Return [X, Y] of the center of cell containing provided text 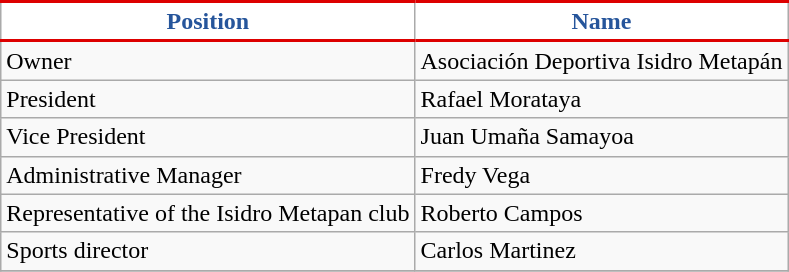
Sports director [208, 251]
Owner [208, 60]
Rafael Morataya [602, 99]
Representative of the Isidro Metapan club [208, 213]
Roberto Campos [602, 213]
President [208, 99]
Juan Umaña Samayoa [602, 137]
Asociación Deportiva Isidro Metapán [602, 60]
Administrative Manager [208, 175]
Vice President [208, 137]
Fredy Vega [602, 175]
Carlos Martinez [602, 251]
Position [208, 22]
Name [602, 22]
